Locate the cell with the specified text and output its [X, Y] center coordinate. 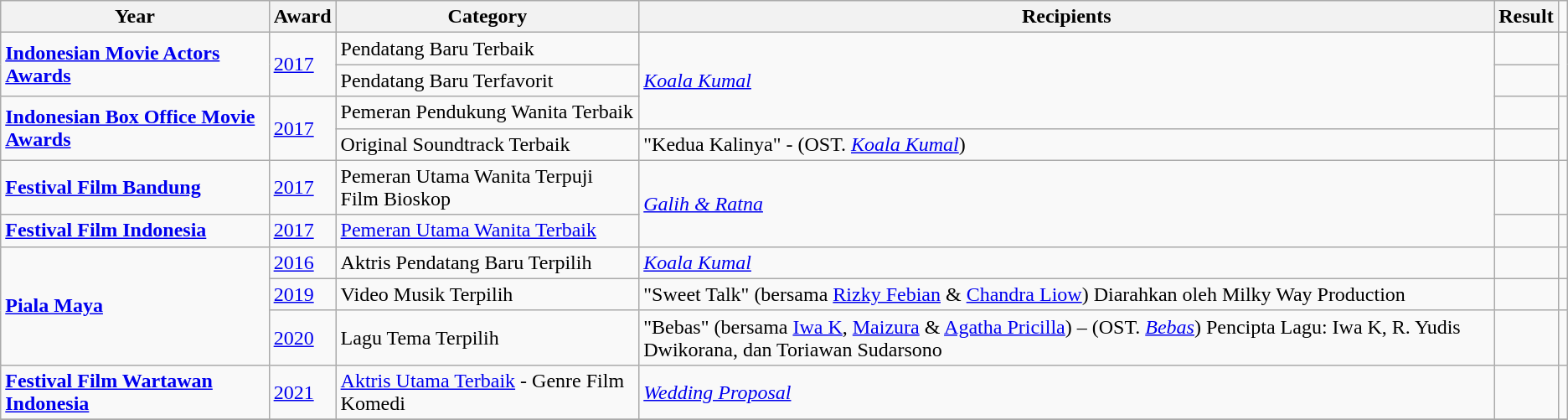
Piala Maya [135, 305]
"Kedua Kalinya" - (OST. Koala Kumal) [1067, 144]
Galih & Ratna [1067, 203]
Pendatang Baru Terbaik [487, 49]
Indonesian Movie Actors Awards [135, 65]
Pemeran Pendukung Wanita Terbaik [487, 112]
Award [302, 17]
Result [1526, 17]
Festival Film Wartawan Indonesia [135, 392]
Pemeran Utama Wanita Terbaik [487, 231]
Category [487, 17]
2016 [302, 262]
Original Soundtrack Terbaik [487, 144]
Pendatang Baru Terfavorit [487, 80]
Pemeran Utama Wanita Terpuji Film Bioskop [487, 188]
2019 [302, 294]
Video Musik Terpilih [487, 294]
Festival Film Indonesia [135, 231]
Recipients [1067, 17]
Aktris Pendatang Baru Terpilih [487, 262]
2021 [302, 392]
Aktris Utama Terbaik - Genre Film Komedi [487, 392]
"Bebas" (bersama Iwa K, Maizura & Agatha Pricilla) – (OST. Bebas) Pencipta Lagu: Iwa K, R. Yudis Dwikorana, dan Toriawan Sudarsono [1067, 337]
Festival Film Bandung [135, 188]
Lagu Tema Terpilih [487, 337]
Year [135, 17]
2020 [302, 337]
Indonesian Box Office Movie Awards [135, 128]
"Sweet Talk" (bersama Rizky Febian & Chandra Liow) Diarahkan oleh Milky Way Production [1067, 294]
Wedding Proposal [1067, 392]
